From the cell containing the given text, extract its center point as (x, y) coordinate. 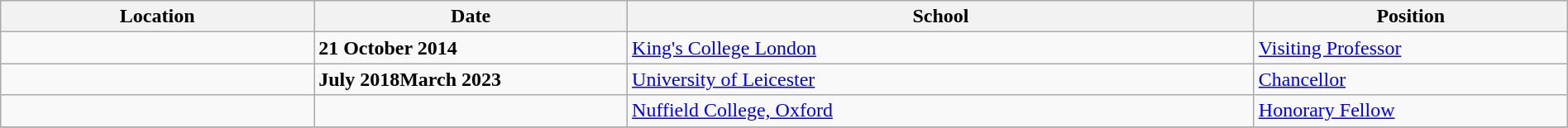
Chancellor (1411, 79)
Position (1411, 17)
Honorary Fellow (1411, 111)
Date (471, 17)
University of Leicester (941, 79)
King's College London (941, 48)
21 October 2014 (471, 48)
July 2018March 2023 (471, 79)
Visiting Professor (1411, 48)
Location (157, 17)
Nuffield College, Oxford (941, 111)
School (941, 17)
